From the cell containing the given text, extract its center point as [x, y] coordinate. 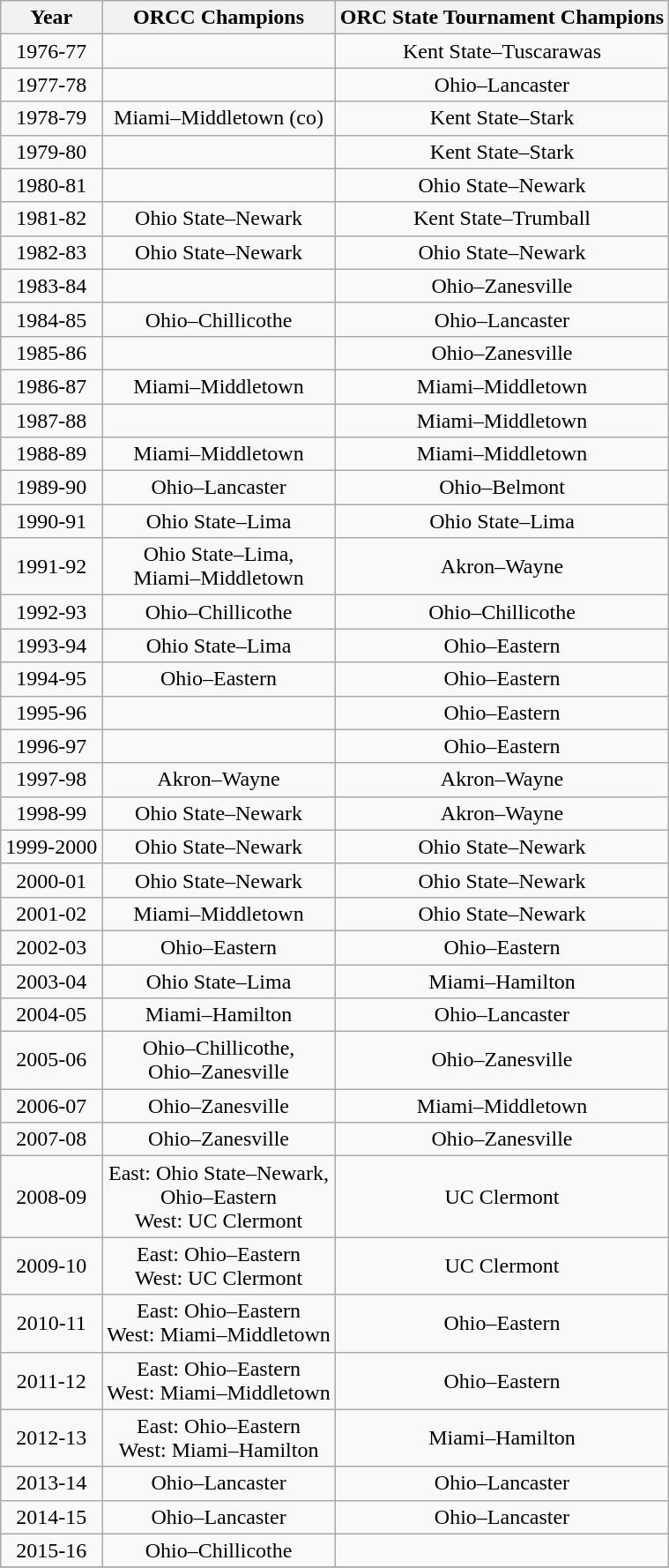
1988-89 [51, 454]
2002-03 [51, 947]
2006-07 [51, 1106]
1996-97 [51, 746]
1997-98 [51, 780]
ORCC Champions [219, 18]
East: Ohio–EasternWest: Miami–Hamilton [219, 1437]
2000-01 [51, 880]
1992-93 [51, 612]
2008-09 [51, 1197]
2014-15 [51, 1517]
2005-06 [51, 1060]
Ohio–Belmont [502, 488]
1998-99 [51, 813]
ORC State Tournament Champions [502, 18]
2001-02 [51, 914]
1990-91 [51, 521]
1989-90 [51, 488]
2011-12 [51, 1381]
1976-77 [51, 51]
1985-86 [51, 353]
2009-10 [51, 1266]
1982-83 [51, 252]
Ohio–Chillicothe,Ohio–Zanesville [219, 1060]
2015-16 [51, 1550]
1981-82 [51, 219]
East: Ohio State–Newark,Ohio–EasternWest: UC Clermont [219, 1197]
2013-14 [51, 1483]
Year [51, 18]
1999-2000 [51, 847]
1983-84 [51, 286]
2012-13 [51, 1437]
1994-95 [51, 679]
2007-08 [51, 1139]
Kent State–Trumball [502, 219]
2010-11 [51, 1323]
1991-92 [51, 566]
1979-80 [51, 152]
1977-78 [51, 85]
2003-04 [51, 982]
Ohio State–Lima,Miami–Middletown [219, 566]
1986-87 [51, 386]
Miami–Middletown (co) [219, 118]
Kent State–Tuscarawas [502, 51]
1980-81 [51, 185]
2004-05 [51, 1015]
1984-85 [51, 319]
East: Ohio–EasternWest: UC Clermont [219, 1266]
1978-79 [51, 118]
1995-96 [51, 713]
1987-88 [51, 421]
1993-94 [51, 646]
